Pinpoint the cell where the given text exists, returning its [x, y] midpoint coordinate. 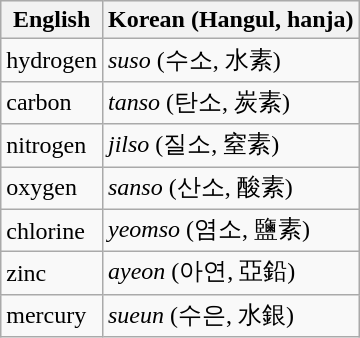
carbon [52, 102]
nitrogen [52, 146]
sueun (수은, 水銀) [230, 316]
mercury [52, 316]
tanso (탄소, 炭素) [230, 102]
yeomso (염소, 鹽素) [230, 230]
zinc [52, 274]
chlorine [52, 230]
hydrogen [52, 60]
jilso (질소, 窒素) [230, 146]
suso (수소, 水素) [230, 60]
sanso (산소, 酸素) [230, 188]
English [52, 20]
oxygen [52, 188]
ayeon (아연, 亞鉛) [230, 274]
Korean (Hangul, hanja) [230, 20]
